Identify which cell holds the provided text, then report its (x, y) central coordinate. 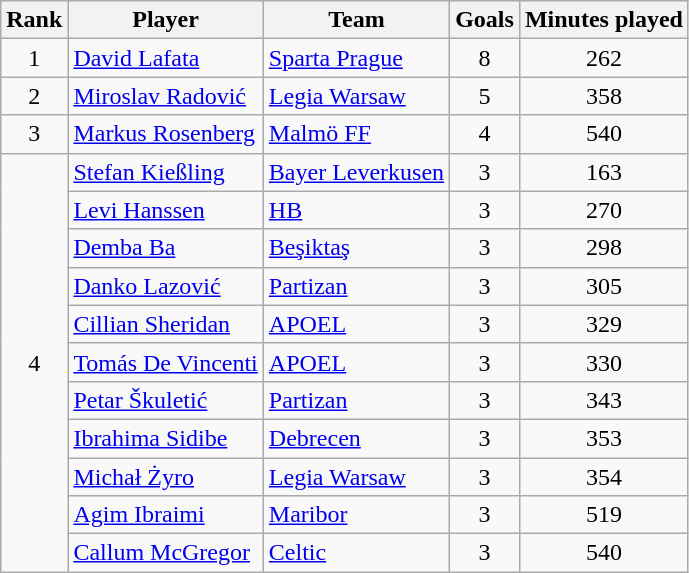
Agim Ibraimi (166, 515)
Levi Hanssen (166, 210)
Demba Ba (166, 248)
Team (356, 20)
Beşiktaş (356, 248)
305 (604, 286)
163 (604, 172)
298 (604, 248)
Bayer Leverkusen (356, 172)
5 (485, 96)
Miroslav Radović (166, 96)
Michał Żyro (166, 477)
Ibrahima Sidibe (166, 438)
2 (34, 96)
8 (485, 58)
Malmö FF (356, 134)
Danko Lazović (166, 286)
270 (604, 210)
Maribor (356, 515)
329 (604, 324)
HB (356, 210)
358 (604, 96)
519 (604, 515)
Stefan Kießling (166, 172)
Celtic (356, 553)
353 (604, 438)
262 (604, 58)
Rank (34, 20)
Debrecen (356, 438)
1 (34, 58)
Callum McGregor (166, 553)
Sparta Prague (356, 58)
Cillian Sheridan (166, 324)
Player (166, 20)
343 (604, 400)
Petar Škuletić (166, 400)
354 (604, 477)
Goals (485, 20)
Markus Rosenberg (166, 134)
330 (604, 362)
Minutes played (604, 20)
Tomás De Vincenti (166, 362)
David Lafata (166, 58)
